Locate the cell with the specified text and output its [X, Y] center coordinate. 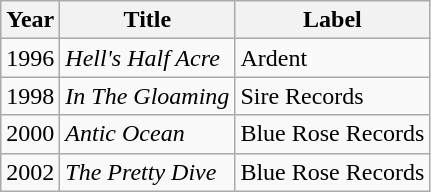
Label [332, 20]
In The Gloaming [148, 96]
Year [30, 20]
2000 [30, 134]
Sire Records [332, 96]
Ardent [332, 58]
Hell's Half Acre [148, 58]
Antic Ocean [148, 134]
The Pretty Dive [148, 172]
1996 [30, 58]
1998 [30, 96]
2002 [30, 172]
Title [148, 20]
